Locate the cell with the specified text and output its [x, y] center coordinate. 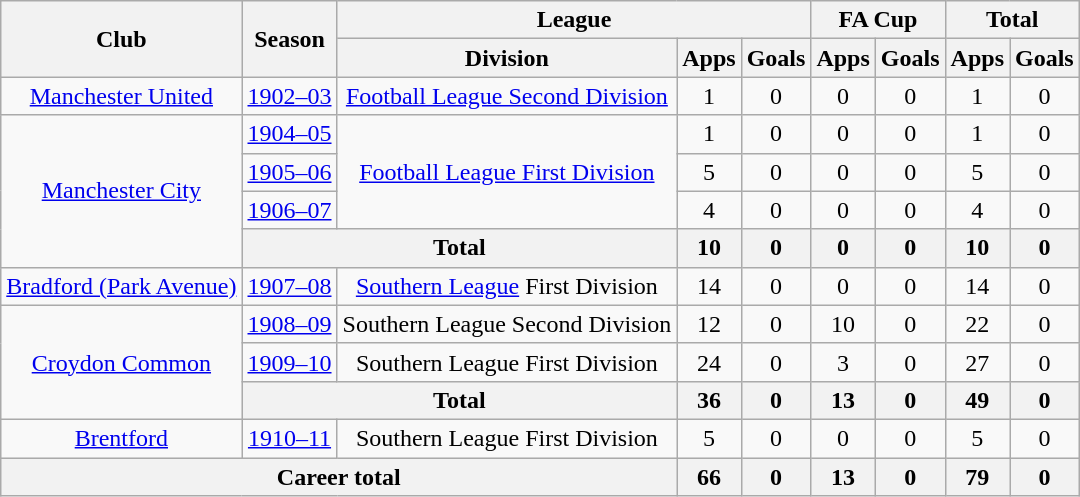
Croydon Common [122, 362]
Season [290, 39]
1902–03 [290, 96]
FA Cup [878, 20]
Football League Second Division [507, 96]
1907–08 [290, 286]
27 [977, 362]
1910–11 [290, 438]
Club [122, 39]
1905–06 [290, 172]
1909–10 [290, 362]
Southern League Second Division [507, 324]
22 [977, 324]
Bradford (Park Avenue) [122, 286]
49 [977, 400]
Division [507, 58]
24 [709, 362]
Brentford [122, 438]
Career total [339, 477]
Football League First Division [507, 172]
79 [977, 477]
3 [843, 362]
Manchester City [122, 191]
1904–05 [290, 134]
Manchester United [122, 96]
12 [709, 324]
1908–09 [290, 324]
1906–07 [290, 210]
66 [709, 477]
League [574, 20]
36 [709, 400]
